Scan for the cell matching the given text and deliver its [X, Y] coordinate at center. 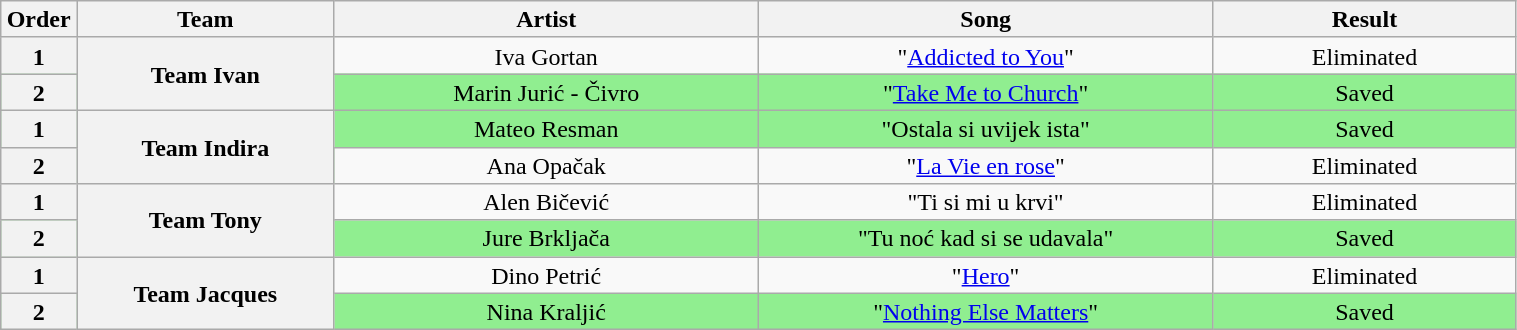
"Addicted to You" [986, 56]
"La Vie en rose" [986, 166]
Ana Opačak [546, 166]
Artist [546, 20]
"Take Me to Church" [986, 92]
"Ti si mi u krvi" [986, 202]
Order [39, 20]
Marin Jurić - Čivro [546, 92]
Jure Brkljača [546, 238]
Team Jacques [205, 294]
Result [1364, 20]
"Tu noć kad si se udavala" [986, 238]
"Nothing Else Matters" [986, 312]
Team [205, 20]
Alen Bičević [546, 202]
"Ostala si uvijek ista" [986, 128]
Team Tony [205, 220]
Iva Gortan [546, 56]
Dino Petrić [546, 276]
Song [986, 20]
Team Ivan [205, 74]
Nina Kraljić [546, 312]
"Hero" [986, 276]
Mateo Resman [546, 128]
Team Indira [205, 146]
